Find where the given text appears and provide that cell's center as [x, y] coordinate. 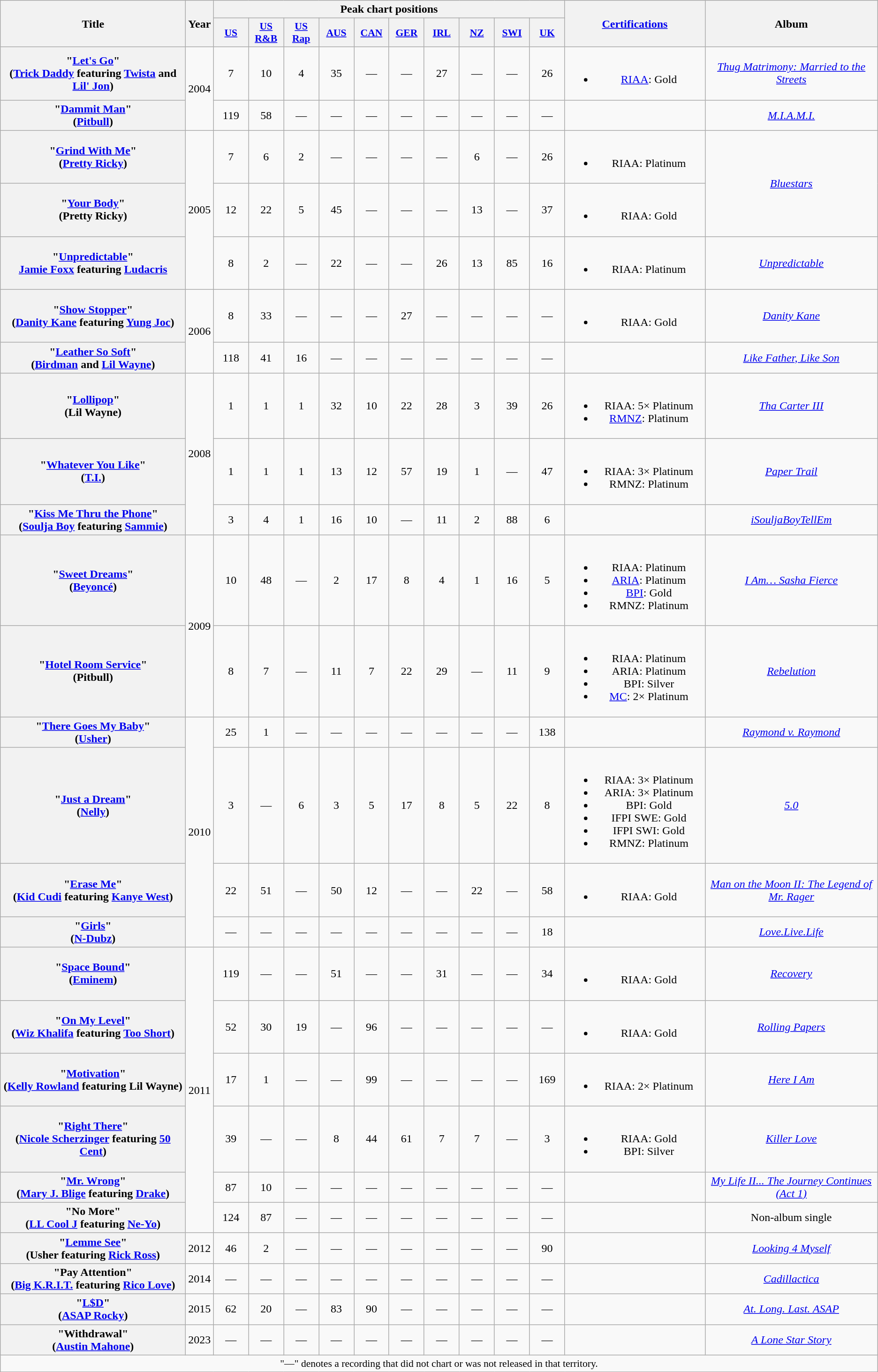
2010 [200, 832]
US [231, 33]
83 [337, 1309]
35 [337, 73]
85 [512, 263]
My Life II... The Journey Continues (Act 1) [791, 1187]
Certifications [635, 23]
Man on the Moon II: The Legend of Mr. Rager [791, 890]
Bluestars [791, 183]
Like Father, Like Son [791, 357]
2008 [200, 454]
88 [512, 520]
Year [200, 23]
"Show Stopper"(Danity Kane featuring Yung Joc) [93, 316]
Tha Carter III [791, 406]
UK [547, 33]
A Lone Star Story [791, 1339]
"Unpredictable"Jamie Foxx featuring Ludacris [93, 263]
2023 [200, 1339]
33 [266, 316]
"Hotel Room Service"(Pitbull) [93, 671]
"Lemme See"(Usher featuring Rick Ross) [93, 1248]
"On My Level"(Wiz Khalifa featuring Too Short) [93, 1027]
47 [547, 471]
18 [547, 932]
25 [231, 732]
"Mr. Wrong"(Mary J. Blige featuring Drake) [93, 1187]
34 [547, 973]
118 [231, 357]
At. Long. Last. ASAP [791, 1309]
RIAA: 3× PlatinumRMNZ: Platinum [635, 471]
"Whatever You Like"(T.I.) [93, 471]
Non-album single [791, 1217]
"—" denotes a recording that did not chart or was not released in that territory. [439, 1364]
29 [442, 671]
CAN [371, 33]
30 [266, 1027]
Album [791, 23]
Here I Am [791, 1079]
"Withdrawal"(Austin Mahone) [93, 1339]
USRap [301, 33]
US R&B [266, 33]
"Space Bound"(Eminem) [93, 973]
2004 [200, 89]
Raymond v. Raymond [791, 732]
"Lollipop"(Lil Wayne) [93, 406]
"Leather So Soft"(Birdman and Lil Wayne) [93, 357]
20 [266, 1309]
"Let's Go"(Trick Daddy featuring Twista and Lil' Jon) [93, 73]
Looking 4 Myself [791, 1248]
41 [266, 357]
124 [231, 1217]
RIAA: 5× PlatinumRMNZ: Platinum [635, 406]
2005 [200, 210]
"Kiss Me Thru the Phone"(Soulja Boy featuring Sammie) [93, 520]
"Dammit Man" (Pitbull) [93, 115]
Killer Love [791, 1139]
Cadillactica [791, 1278]
Paper Trail [791, 471]
"Erase Me"(Kid Cudi featuring Kanye West) [93, 890]
"L$D" (ASAP Rocky) [93, 1309]
"No More"(LL Cool J featuring Ne-Yo) [93, 1217]
2006 [200, 331]
M.I.A.M.I. [791, 115]
"Motivation"(Kelly Rowland featuring Lil Wayne) [93, 1079]
Recovery [791, 973]
"Sweet Dreams"(Beyoncé) [93, 580]
"Pay Attention"(Big K.R.I.T. featuring Rico Love) [93, 1278]
I Am… Sasha Fierce [791, 580]
2014 [200, 1278]
28 [442, 406]
169 [547, 1079]
2012 [200, 1248]
Peak chart positions [389, 9]
AUS [337, 33]
RIAA: 2× Platinum [635, 1079]
RIAA: 3× PlatinumARIA: 3× PlatinumBPI: GoldIFPI SWE: GoldIFPI SWI: GoldRMNZ: Platinum [635, 806]
48 [266, 580]
31 [442, 973]
46 [231, 1248]
Thug Matrimony: Married to the Streets [791, 73]
2011 [200, 1090]
RIAA: PlatinumARIA: PlatinumBPI: GoldRMNZ: Platinum [635, 580]
52 [231, 1027]
138 [547, 732]
Love.Live.Life [791, 932]
Unpredictable [791, 263]
50 [337, 890]
GER [406, 33]
62 [231, 1309]
"Girls"(N-Dubz) [93, 932]
32 [337, 406]
Title [93, 23]
NZ [477, 33]
"There Goes My Baby"(Usher) [93, 732]
Rebelution [791, 671]
37 [547, 210]
2009 [200, 626]
SWI [512, 33]
iSouljaBoyTellEm [791, 520]
IRL [442, 33]
RIAA: PlatinumARIA: PlatinumBPI: SilverMC: 2× Platinum [635, 671]
RIAA: GoldBPI: Silver [635, 1139]
45 [337, 210]
Danity Kane [791, 316]
44 [371, 1139]
"Just a Dream"(Nelly) [93, 806]
"Your Body"(Pretty Ricky) [93, 210]
2015 [200, 1309]
"Grind With Me"(Pretty Ricky) [93, 157]
96 [371, 1027]
5.0 [791, 806]
9 [547, 671]
"Right There"(Nicole Scherzinger featuring 50 Cent) [93, 1139]
Rolling Papers [791, 1027]
57 [406, 471]
99 [371, 1079]
61 [406, 1139]
